Find where the given text appears and provide that cell's center as (x, y) coordinate. 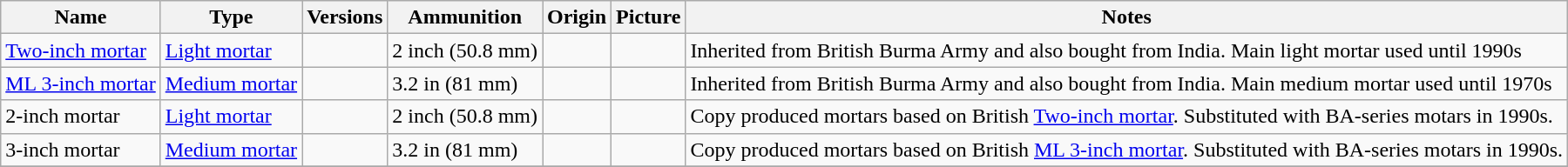
Copy produced mortars based on British ML 3-inch mortar. Substituted with BA-series motars in 1990s. (1127, 150)
Inherited from British Burma Army and also bought from India. Main medium mortar used until 1970s (1127, 83)
Picture (648, 17)
Ammunition (465, 17)
Inherited from British Burma Army and also bought from India. Main light mortar used until 1990s (1127, 50)
Notes (1127, 17)
ML 3-inch mortar (80, 83)
Name (80, 17)
Two-inch mortar (80, 50)
Versions (345, 17)
2-inch mortar (80, 117)
Origin (577, 17)
Copy produced mortars based on British Two-inch mortar. Substituted with BA-series motars in 1990s. (1127, 117)
Type (231, 17)
3-inch mortar (80, 150)
